Identify which cell holds the provided text, then report its (x, y) central coordinate. 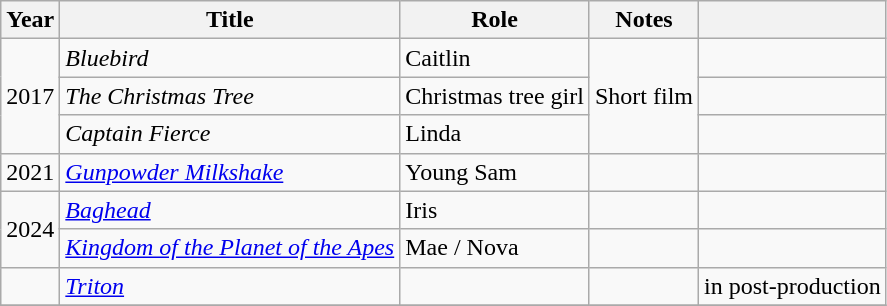
Young Sam (495, 172)
Title (230, 20)
Linda (495, 134)
Year (30, 20)
Role (495, 20)
Triton (230, 286)
Notes (644, 20)
Caitlin (495, 58)
The Christmas Tree (230, 96)
2021 (30, 172)
in post-production (793, 286)
Mae / Nova (495, 248)
Bluebird (230, 58)
Iris (495, 210)
Baghead (230, 210)
2017 (30, 96)
Kingdom of the Planet of the Apes (230, 248)
Captain Fierce (230, 134)
Christmas tree girl (495, 96)
Short film (644, 96)
Gunpowder Milkshake (230, 172)
2024 (30, 229)
